Locate the cell with the specified text and output its (x, y) center coordinate. 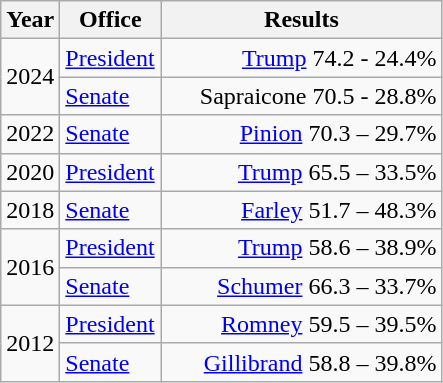
Schumer 66.3 – 33.7% (302, 286)
Gillibrand 58.8 – 39.8% (302, 362)
2022 (30, 134)
Trump 58.6 – 38.9% (302, 248)
Office (110, 20)
2018 (30, 210)
2024 (30, 77)
Year (30, 20)
Trump 74.2 - 24.4% (302, 58)
Trump 65.5 – 33.5% (302, 172)
2020 (30, 172)
2016 (30, 267)
Farley 51.7 – 48.3% (302, 210)
2012 (30, 343)
Sapraicone 70.5 - 28.8% (302, 96)
Romney 59.5 – 39.5% (302, 324)
Pinion 70.3 – 29.7% (302, 134)
Results (302, 20)
